Provide the [x, y] coordinate of the cell's center where the given text is located.  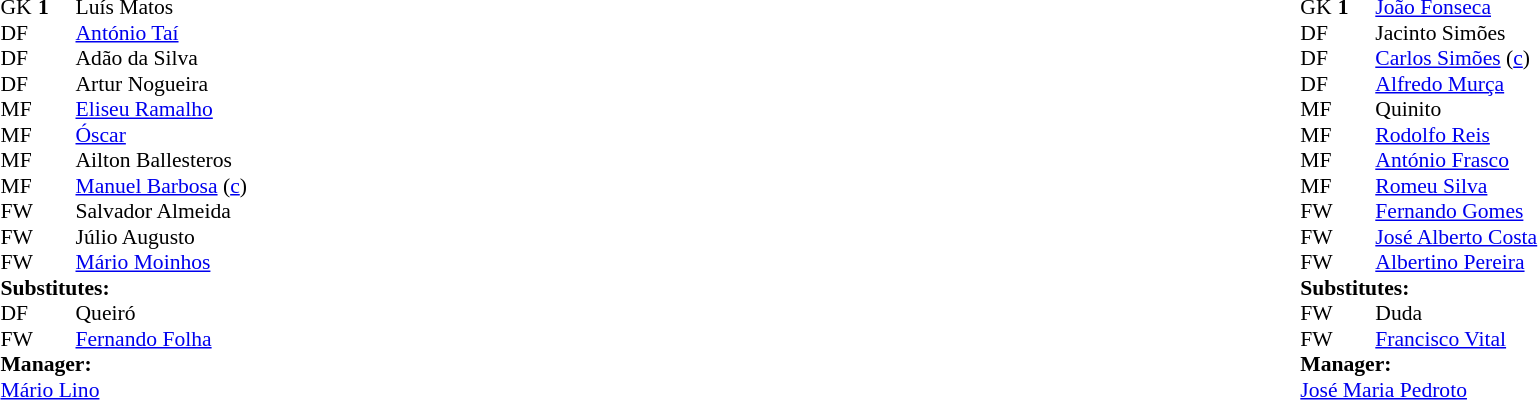
José Alberto Costa [1456, 237]
Adão da Silva [162, 59]
Rodolfo Reis [1456, 135]
Duda [1456, 313]
Ailton Ballesteros [162, 161]
Mário Moinhos [162, 263]
Francisco Vital [1456, 339]
Fernando Folha [162, 339]
Salvador Almeida [162, 211]
Jacinto Simões [1456, 33]
Alfredo Murça [1456, 84]
Manuel Barbosa (c) [162, 186]
Eliseu Ramalho [162, 109]
Albertino Pereira [1456, 263]
Romeu Silva [1456, 186]
Queiró [162, 313]
António Frasco [1456, 161]
Júlio Augusto [162, 237]
António Taí [162, 33]
Quinito [1456, 109]
Óscar [162, 135]
Artur Nogueira [162, 84]
Fernando Gomes [1456, 211]
Carlos Simões (c) [1456, 59]
